Output the (x, y) coordinate of the center of the cell containing the given text.  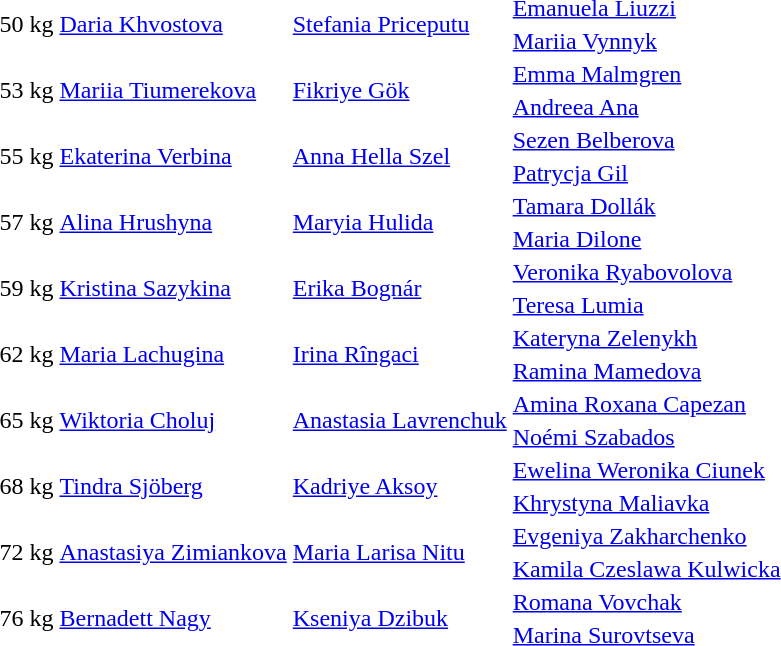
Kadriye Aksoy (400, 486)
Maria Larisa Nitu (400, 552)
Kristina Sazykina (173, 288)
Anastasiya Zimiankova (173, 552)
Wiktoria Choluj (173, 420)
Fikriye Gök (400, 90)
Maryia Hulida (400, 222)
Anna Hella Szel (400, 156)
Tindra Sjöberg (173, 486)
Maria Lachugina (173, 354)
Mariia Tiumerekova (173, 90)
Alina Hrushyna (173, 222)
Erika Bognár (400, 288)
Ekaterina Verbina (173, 156)
Anastasia Lavrenchuk (400, 420)
Irina Rîngaci (400, 354)
